Capture the cell that displays the provided text and extract its [X, Y] central coordinate. 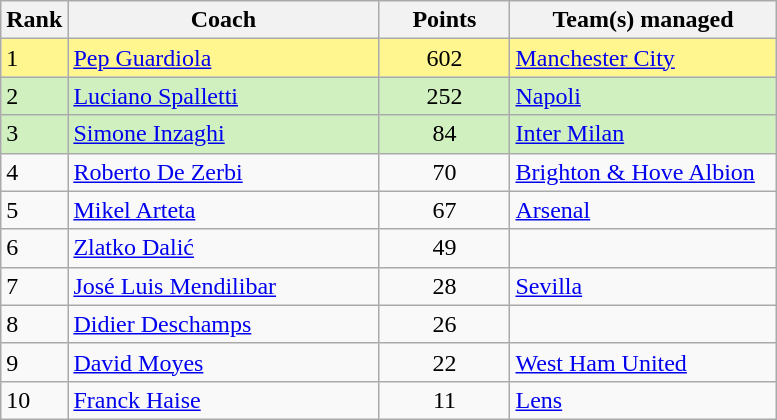
10 [34, 400]
49 [444, 248]
2 [34, 96]
Franck Haise [224, 400]
Points [444, 20]
Napoli [643, 96]
Luciano Spalletti [224, 96]
West Ham United [643, 362]
Lens [643, 400]
Coach [224, 20]
Simone Inzaghi [224, 134]
Didier Deschamps [224, 324]
602 [444, 58]
4 [34, 172]
9 [34, 362]
Pep Guardiola [224, 58]
David Moyes [224, 362]
Team(s) managed [643, 20]
Inter Milan [643, 134]
José Luis Mendilibar [224, 286]
6 [34, 248]
Manchester City [643, 58]
26 [444, 324]
Zlatko Dalić [224, 248]
5 [34, 210]
22 [444, 362]
8 [34, 324]
3 [34, 134]
28 [444, 286]
11 [444, 400]
Brighton & Hove Albion [643, 172]
1 [34, 58]
7 [34, 286]
Arsenal [643, 210]
70 [444, 172]
67 [444, 210]
84 [444, 134]
Mikel Arteta [224, 210]
Roberto De Zerbi [224, 172]
Rank [34, 20]
Sevilla [643, 286]
252 [444, 96]
